Determine the (x, y) coordinate at the center of the cell enclosing the given text.  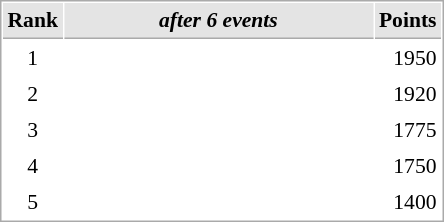
1920 (408, 93)
1950 (408, 57)
1750 (408, 165)
1 (32, 57)
5 (32, 201)
3 (32, 129)
4 (32, 165)
after 6 events (218, 21)
Points (408, 21)
2 (32, 93)
1400 (408, 201)
Rank (32, 21)
1775 (408, 129)
